Provide the [X, Y] coordinate of the cell's center where the given text is located.  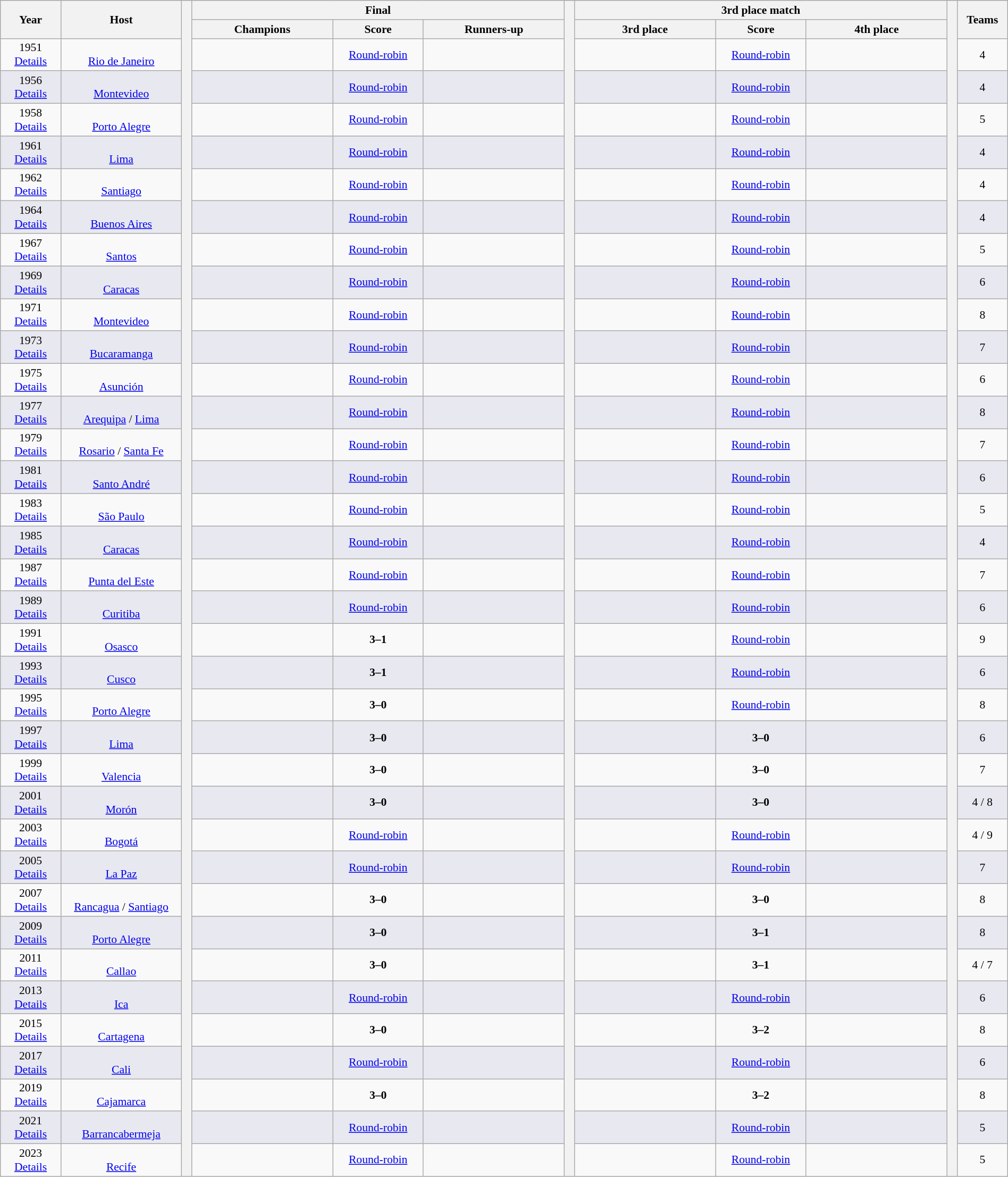
1995Details [31, 705]
3rd place [645, 29]
1987Details [31, 574]
2005Details [31, 868]
1967Details [31, 250]
3rd place match [761, 10]
1997Details [31, 737]
4 / 9 [982, 835]
Morón [121, 802]
2007Details [31, 900]
Cali [121, 1063]
1983Details [31, 510]
1964Details [31, 217]
Rancagua / Santiago [121, 900]
Ica [121, 998]
2011Details [31, 965]
Year [31, 19]
Cajamarca [121, 1095]
Santiago [121, 185]
Arequipa / Lima [121, 413]
La Paz [121, 868]
Recife [121, 1161]
4 / 8 [982, 802]
1999Details [31, 770]
São Paulo [121, 510]
Callao [121, 965]
Rosario / Santa Fe [121, 445]
1971Details [31, 315]
1993Details [31, 672]
2021Details [31, 1128]
Teams [982, 19]
Final [379, 10]
2001Details [31, 802]
2015Details [31, 1030]
1977Details [31, 413]
1979Details [31, 445]
2017Details [31, 1063]
Osasco [121, 640]
9 [982, 640]
Champions [263, 29]
Cartagena [121, 1030]
1973Details [31, 348]
1989Details [31, 607]
1975Details [31, 380]
2023Details [31, 1161]
1956Details [31, 87]
2009Details [31, 933]
1969Details [31, 282]
4th place [876, 29]
Barrancabermeja [121, 1128]
2003Details [31, 835]
1991Details [31, 640]
Bucaramanga [121, 348]
1962Details [31, 185]
Valencia [121, 770]
Santo André [121, 478]
Curitiba [121, 607]
Runners-up [493, 29]
1951Details [31, 54]
1985Details [31, 542]
1981Details [31, 478]
4 / 7 [982, 965]
2019Details [31, 1095]
1958Details [31, 120]
Asunción [121, 380]
Bogotá [121, 835]
Punta del Este [121, 574]
Cusco [121, 672]
Rio de Janeiro [121, 54]
Santos [121, 250]
Buenos Aires [121, 217]
2013Details [31, 998]
1961Details [31, 152]
Host [121, 19]
